For the text-containing cell, return its midpoint in [x, y] coordinate format. 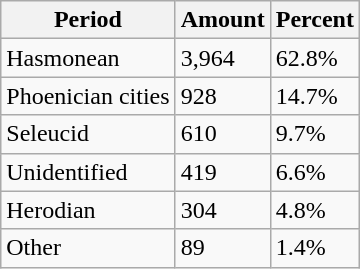
6.6% [314, 172]
Other [88, 248]
14.7% [314, 96]
610 [222, 134]
Phoenician cities [88, 96]
Period [88, 20]
Seleucid [88, 134]
4.8% [314, 210]
9.7% [314, 134]
Amount [222, 20]
62.8% [314, 58]
Herodian [88, 210]
Unidentified [88, 172]
3,964 [222, 58]
Percent [314, 20]
419 [222, 172]
1.4% [314, 248]
Hasmonean [88, 58]
304 [222, 210]
89 [222, 248]
928 [222, 96]
